Pinpoint the cell where the given text exists, returning its [X, Y] midpoint coordinate. 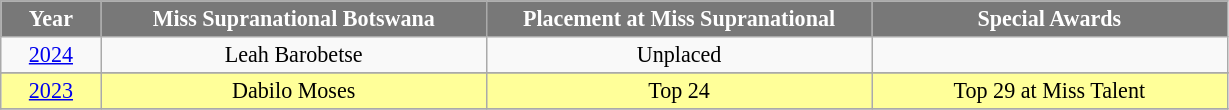
Unplaced [678, 54]
2024 [51, 54]
Top 24 [678, 90]
2023 [51, 90]
Dabilo Moses [294, 90]
Year [51, 18]
Placement at Miss Supranational [678, 18]
Top 29 at Miss Talent [1050, 90]
Special Awards [1050, 18]
Leah Barobetse [294, 54]
Miss Supranational Botswana [294, 18]
